Output the (X, Y) coordinate of the center of the cell containing the given text.  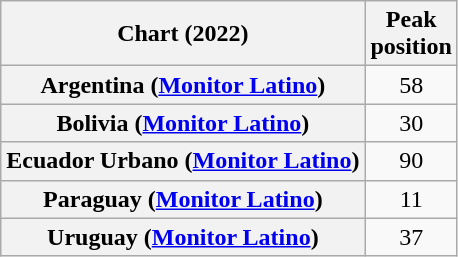
30 (411, 123)
Uruguay (Monitor Latino) (183, 237)
Bolivia (Monitor Latino) (183, 123)
Argentina (Monitor Latino) (183, 85)
Ecuador Urbano (Monitor Latino) (183, 161)
Chart (2022) (183, 34)
37 (411, 237)
Paraguay (Monitor Latino) (183, 199)
Peakposition (411, 34)
90 (411, 161)
58 (411, 85)
11 (411, 199)
